Detect which cell encompasses the target text, then output its [X, Y] center coordinate. 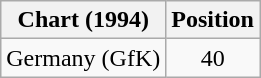
Germany (GfK) [84, 58]
Chart (1994) [84, 20]
40 [213, 58]
Position [213, 20]
